Capture the cell that displays the provided text and extract its (x, y) central coordinate. 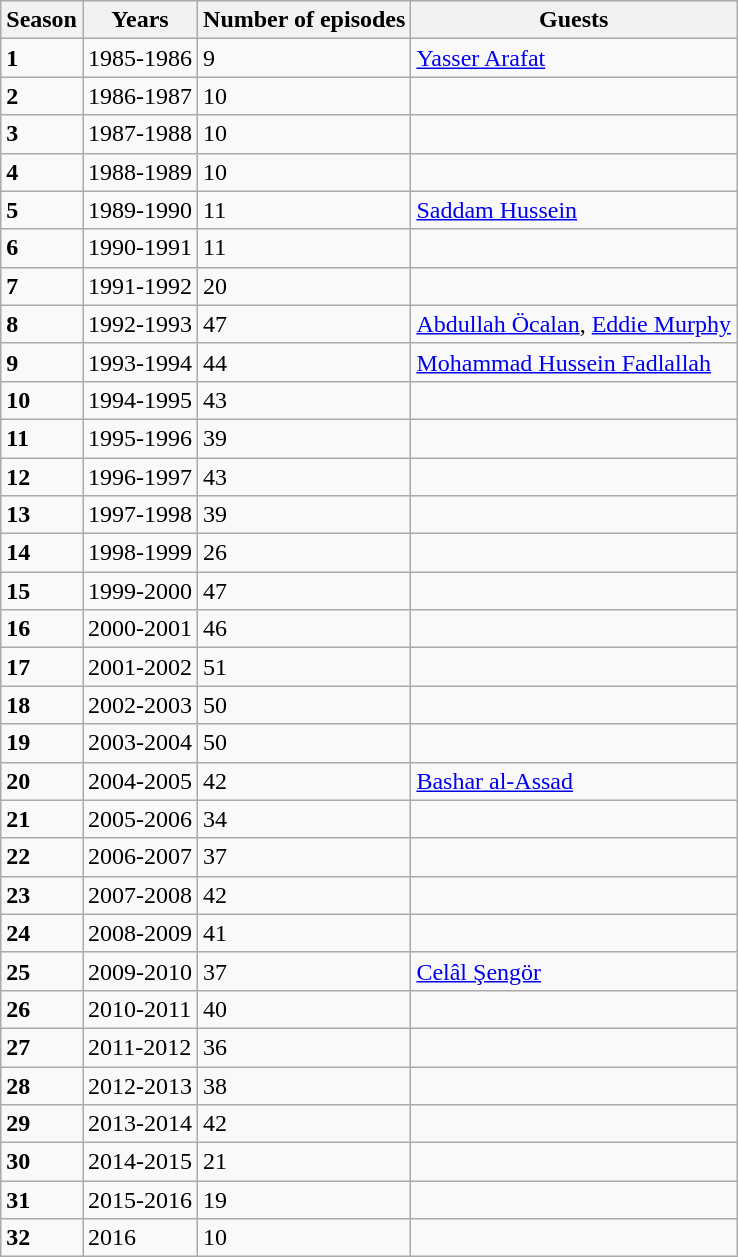
2000-2001 (140, 629)
Saddam Hussein (574, 210)
1989-1990 (140, 210)
2005-2006 (140, 819)
30 (42, 1162)
1997-1998 (140, 515)
34 (304, 819)
4 (42, 172)
1991-1992 (140, 286)
41 (304, 933)
28 (42, 1085)
2009-2010 (140, 971)
51 (304, 667)
16 (42, 629)
29 (42, 1124)
2001-2002 (140, 667)
24 (42, 933)
2012-2013 (140, 1085)
15 (42, 591)
1988-1989 (140, 172)
Season (42, 20)
25 (42, 971)
46 (304, 629)
Years (140, 20)
1996-1997 (140, 477)
1998-1999 (140, 553)
1994-1995 (140, 400)
1999-2000 (140, 591)
Yasser Arafat (574, 58)
2 (42, 96)
40 (304, 1009)
5 (42, 210)
1987-1988 (140, 134)
2016 (140, 1238)
6 (42, 248)
1 (42, 58)
2014-2015 (140, 1162)
2008-2009 (140, 933)
2010-2011 (140, 1009)
Number of episodes (304, 20)
2003-2004 (140, 743)
38 (304, 1085)
Celâl Şengör (574, 971)
17 (42, 667)
14 (42, 553)
1990-1991 (140, 248)
31 (42, 1200)
18 (42, 705)
2006-2007 (140, 857)
12 (42, 477)
2002-2003 (140, 705)
1986-1987 (140, 96)
22 (42, 857)
Abdullah Öcalan, Eddie Murphy (574, 324)
36 (304, 1047)
8 (42, 324)
1995-1996 (140, 438)
2011-2012 (140, 1047)
1985-1986 (140, 58)
Mohammad Hussein Fadlallah (574, 362)
1993-1994 (140, 362)
27 (42, 1047)
1992-1993 (140, 324)
2013-2014 (140, 1124)
2007-2008 (140, 895)
32 (42, 1238)
Bashar al-Assad (574, 781)
23 (42, 895)
Guests (574, 20)
7 (42, 286)
2004-2005 (140, 781)
2015-2016 (140, 1200)
13 (42, 515)
3 (42, 134)
44 (304, 362)
